Determine the [x, y] coordinate at the center of the cell enclosing the given text.  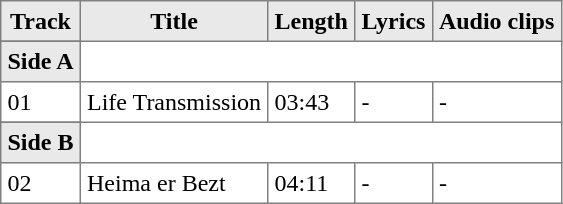
Lyrics [394, 21]
Side A [41, 61]
Heima er Bezt [174, 183]
02 [41, 183]
03:43 [312, 102]
04:11 [312, 183]
Track [41, 21]
Life Transmission [174, 102]
Audio clips [496, 21]
01 [41, 102]
Length [312, 21]
Title [174, 21]
Side B [41, 142]
